Search for the cell housing the specified text and yield its [X, Y] center coordinate. 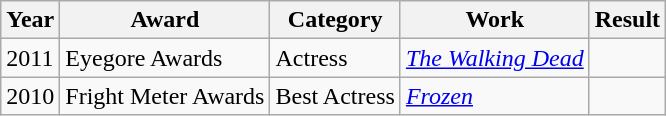
Actress [335, 58]
Award [165, 20]
Year [30, 20]
Frozen [494, 96]
Fright Meter Awards [165, 96]
Result [627, 20]
2010 [30, 96]
2011 [30, 58]
Work [494, 20]
The Walking Dead [494, 58]
Eyegore Awards [165, 58]
Category [335, 20]
Best Actress [335, 96]
